Search for the cell housing the specified text and yield its [X, Y] center coordinate. 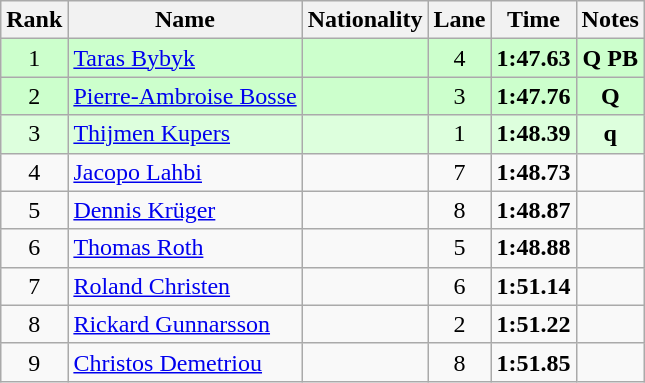
1:51.22 [534, 324]
Christos Demetriou [185, 362]
Rickard Gunnarsson [185, 324]
1:51.85 [534, 362]
Time [534, 20]
Roland Christen [185, 286]
1:48.88 [534, 248]
Notes [610, 20]
Rank [34, 20]
1:48.39 [534, 134]
Lane [460, 20]
1:47.63 [534, 58]
Q [610, 96]
1:48.87 [534, 210]
1:51.14 [534, 286]
Dennis Krüger [185, 210]
Thijmen Kupers [185, 134]
Q PB [610, 58]
Nationality [365, 20]
Pierre-Ambroise Bosse [185, 96]
Thomas Roth [185, 248]
Taras Bybyk [185, 58]
q [610, 134]
1:47.76 [534, 96]
Name [185, 20]
9 [34, 362]
1:48.73 [534, 172]
Jacopo Lahbi [185, 172]
